Return the (X, Y) coordinate for the center point of the cell that contains the specified text.  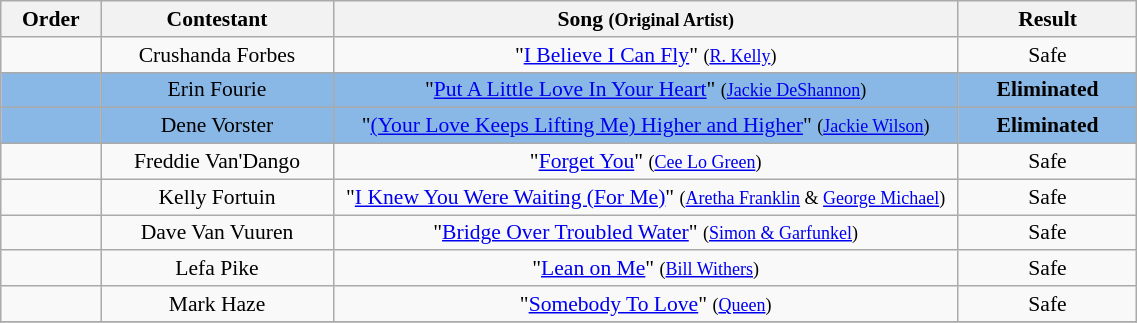
Result (1048, 19)
Mark Haze (217, 304)
"I Knew You Were Waiting (For Me)" (Aretha Franklin & George Michael) (646, 197)
Crushanda Forbes (217, 55)
Song (Original Artist) (646, 19)
"(Your Love Keeps Lifting Me) Higher and Higher" (Jackie Wilson) (646, 126)
Freddie Van'Dango (217, 162)
Dave Van Vuuren (217, 233)
"Somebody To Love" (Queen) (646, 304)
"Put A Little Love In Your Heart" (Jackie DeShannon) (646, 90)
"Forget You" (Cee Lo Green) (646, 162)
Erin Fourie (217, 90)
Kelly Fortuin (217, 197)
"Lean on Me" (Bill Withers) (646, 269)
"Bridge Over Troubled Water" (Simon & Garfunkel) (646, 233)
Dene Vorster (217, 126)
Order (51, 19)
"I Believe I Can Fly" (R. Kelly) (646, 55)
Contestant (217, 19)
Lefa Pike (217, 269)
